Scan for the cell matching the given text and deliver its (x, y) coordinate at center. 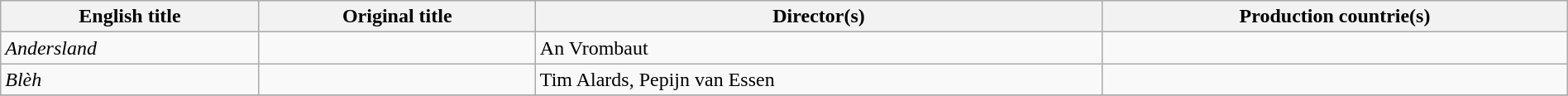
Production countrie(s) (1335, 17)
Director(s) (819, 17)
Blèh (130, 79)
An Vrombaut (819, 48)
Tim Alards, Pepijn van Essen (819, 79)
Original title (397, 17)
English title (130, 17)
Andersland (130, 48)
